Locate the cell with the specified text and output its [x, y] center coordinate. 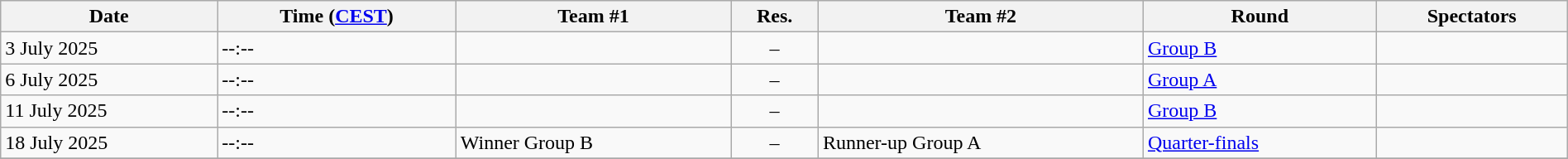
Group A [1260, 79]
6 July 2025 [109, 79]
Res. [775, 17]
11 July 2025 [109, 111]
3 July 2025 [109, 48]
Spectators [1472, 17]
Team #1 [594, 17]
Quarter-finals [1260, 142]
Date [109, 17]
18 July 2025 [109, 142]
Winner Group B [594, 142]
Runner-up Group A [981, 142]
Round [1260, 17]
Team #2 [981, 17]
Time (CEST) [337, 17]
